Identify which cell holds the provided text, then report its [x, y] central coordinate. 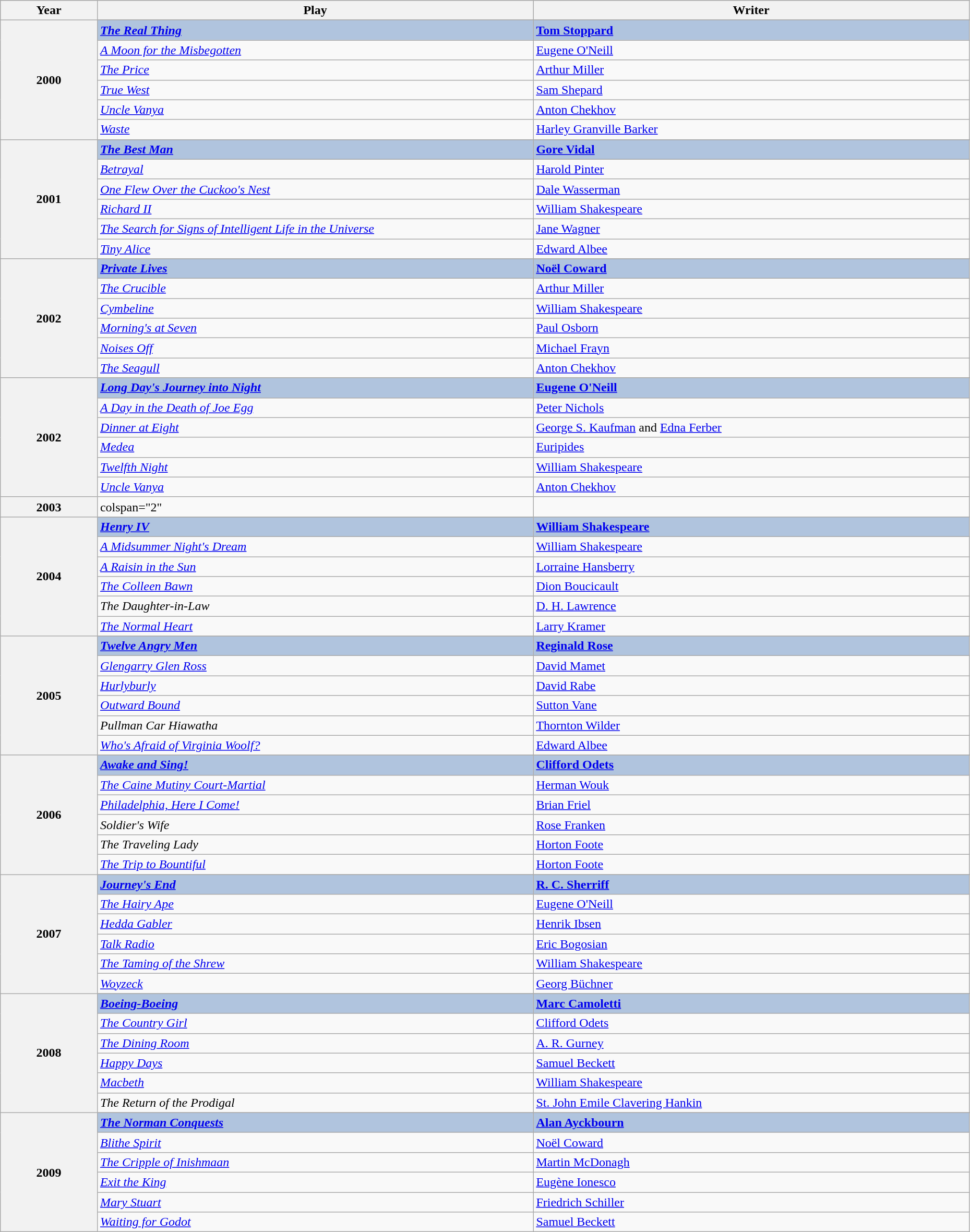
Blithe Spirit [315, 1142]
Philadelphia, Here I Come! [315, 805]
The Dining Room [315, 1043]
Martin McDonagh [751, 1162]
Harold Pinter [751, 169]
Brian Friel [751, 805]
Pullman Car Hiawatha [315, 725]
Tom Stoppard [751, 30]
Dion Boucicault [751, 587]
Betrayal [315, 169]
2006 [49, 815]
Hurlyburly [315, 686]
Alan Ayckbourn [751, 1122]
Lorraine Hansberry [751, 566]
The Search for Signs of Intelligent Life in the Universe [315, 229]
Cymbeline [315, 308]
True West [315, 90]
George S. Kaufman and Edna Ferber [751, 427]
Awake and Sing! [315, 765]
Sutton Vane [751, 705]
Twelve Angry Men [315, 646]
David Rabe [751, 686]
Harley Granville Barker [751, 129]
2007 [49, 934]
Eric Bogosian [751, 944]
D. H. Lawrence [751, 606]
Thornton Wilder [751, 725]
The Cripple of Inishmaan [315, 1162]
Medea [315, 447]
The Price [315, 70]
The Best Man [315, 149]
The Caine Mutiny Court-Martial [315, 785]
The Colleen Bawn [315, 587]
The Return of the Prodigal [315, 1103]
The Crucible [315, 289]
Peter Nichols [751, 408]
The Country Girl [315, 1023]
Journey's End [315, 884]
Exit the King [315, 1182]
2001 [49, 199]
Rose Franken [751, 824]
Dale Wasserman [751, 189]
A Raisin in the Sun [315, 566]
Euripides [751, 447]
Larry Kramer [751, 626]
2000 [49, 80]
Reginald Rose [751, 646]
Sam Shepard [751, 90]
The Seagull [315, 368]
2003 [49, 507]
Soldier's Wife [315, 824]
Play [315, 10]
St. John Emile Clavering Hankin [751, 1103]
Mary Stuart [315, 1202]
2009 [49, 1172]
Happy Days [315, 1063]
A Moon for the Misbegotten [315, 50]
Jane Wagner [751, 229]
2005 [49, 696]
Twelfth Night [315, 467]
Marc Camoletti [751, 1003]
Eugène Ionesco [751, 1182]
A. R. Gurney [751, 1043]
Georg Büchner [751, 984]
Noises Off [315, 348]
The Trip to Bountiful [315, 864]
Private Lives [315, 269]
The Normal Heart [315, 626]
Glengarry Glen Ross [315, 666]
Dinner at Eight [315, 427]
Boeing-Boeing [315, 1003]
Waste [315, 129]
Writer [751, 10]
colspan="2" [315, 507]
The Taming of the Shrew [315, 964]
Henry IV [315, 527]
Morning's at Seven [315, 328]
Year [49, 10]
Henrik Ibsen [751, 924]
A Day in the Death of Joe Egg [315, 408]
Gore Vidal [751, 149]
Outward Bound [315, 705]
Talk Radio [315, 944]
R. C. Sherriff [751, 884]
A Midsummer Night's Dream [315, 546]
Tiny Alice [315, 249]
2004 [49, 576]
2008 [49, 1053]
David Mamet [751, 666]
Macbeth [315, 1083]
Herman Wouk [751, 785]
Woyzeck [315, 984]
Waiting for Godot [315, 1222]
The Daughter-in-Law [315, 606]
One Flew Over the Cuckoo's Nest [315, 189]
The Norman Conquests [315, 1122]
The Real Thing [315, 30]
Paul Osborn [751, 328]
Richard II [315, 209]
Hedda Gabler [315, 924]
Friedrich Schiller [751, 1202]
Long Day's Journey into Night [315, 388]
The Hairy Ape [315, 904]
The Traveling Lady [315, 844]
Who's Afraid of Virginia Woolf? [315, 745]
Michael Frayn [751, 348]
